Scan for the cell matching the given text and deliver its (x, y) coordinate at center. 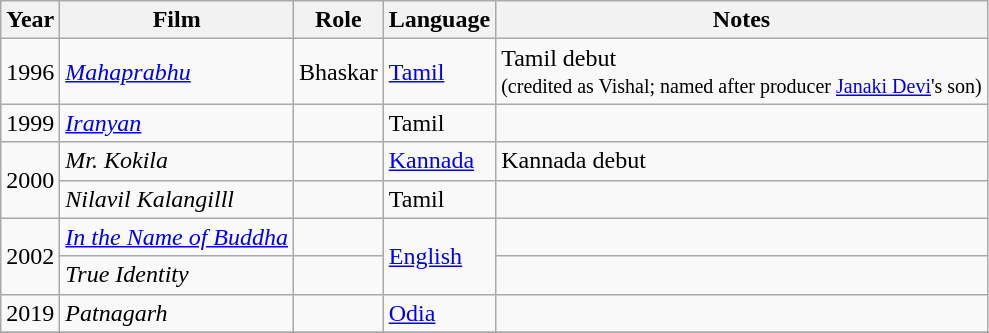
In the Name of Buddha (177, 237)
Mr. Kokila (177, 161)
English (439, 256)
Tamil debut(credited as Vishal; named after producer Janaki Devi's son) (742, 72)
Bhaskar (339, 72)
2000 (30, 180)
Film (177, 20)
1996 (30, 72)
Kannada debut (742, 161)
Language (439, 20)
Mahaprabhu (177, 72)
1999 (30, 123)
Kannada (439, 161)
2002 (30, 256)
Year (30, 20)
Odia (439, 313)
Nilavil Kalangilll (177, 199)
Patnagarh (177, 313)
True Identity (177, 275)
Role (339, 20)
Iranyan (177, 123)
2019 (30, 313)
Notes (742, 20)
